Find where the given text appears and provide that cell's center as (x, y) coordinate. 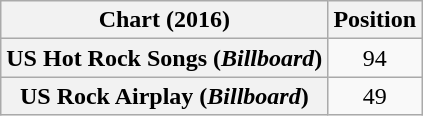
Chart (2016) (164, 20)
Position (375, 20)
94 (375, 58)
US Hot Rock Songs (Billboard) (164, 58)
US Rock Airplay (Billboard) (164, 96)
49 (375, 96)
